For the text-containing cell, return its midpoint in [x, y] coordinate format. 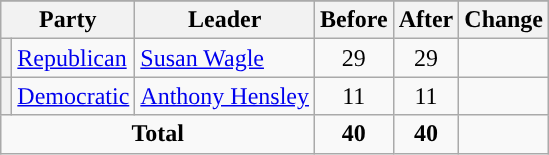
Party [68, 20]
Anthony Hensley [225, 96]
Before [354, 20]
Democratic [74, 96]
Total [158, 134]
Republican [74, 58]
Change [504, 20]
Susan Wagle [225, 58]
After [426, 20]
Leader [225, 20]
